Locate the cell with the specified text and output its [X, Y] center coordinate. 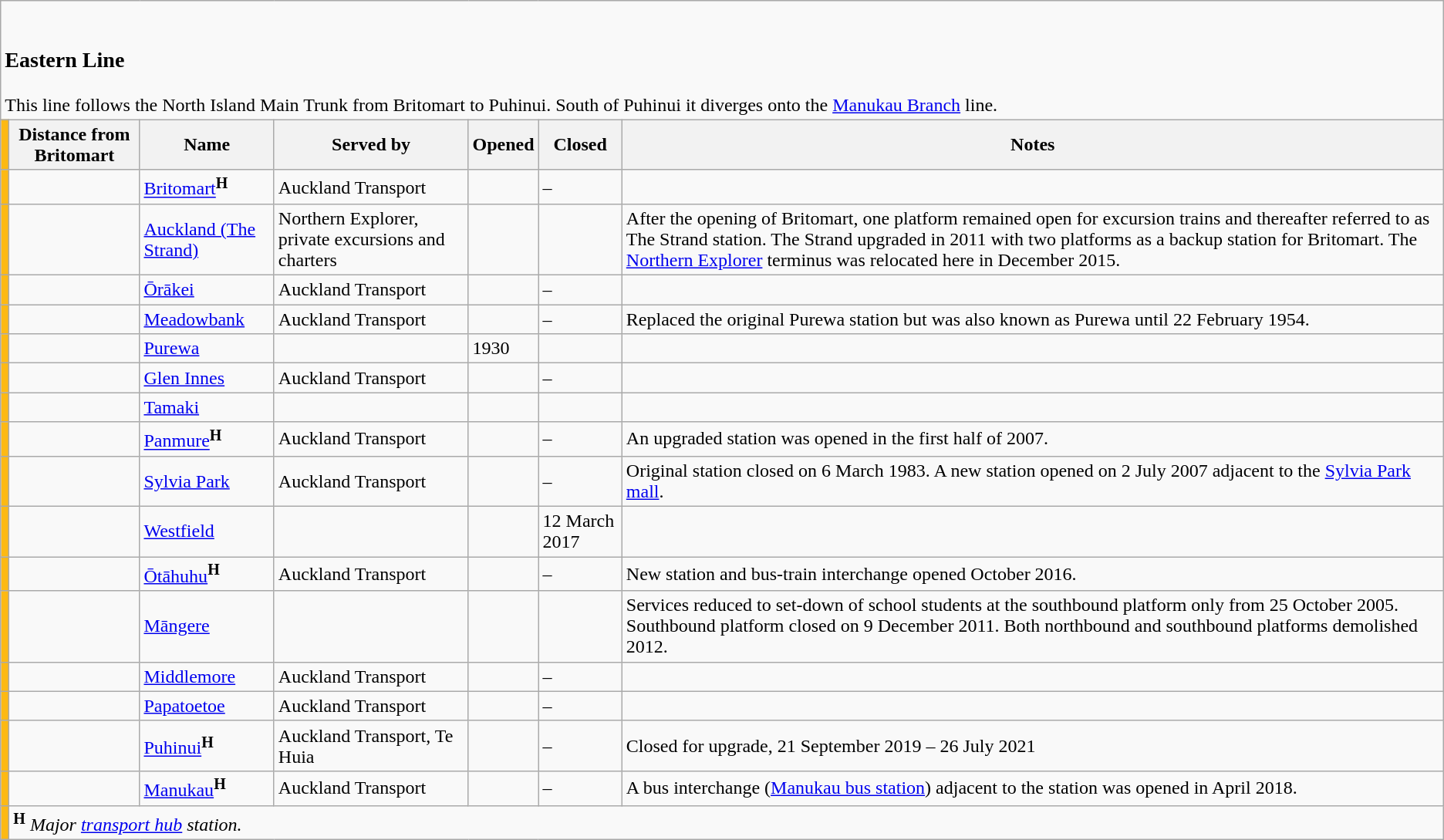
Original station closed on 6 March 1983. A new station opened on 2 July 2007 adjacent to the Sylvia Park mall. [1032, 481]
Westfield [207, 532]
ŌtāhuhuH [207, 574]
Replaced the original Purewa station but was also known as Purewa until 22 February 1954. [1032, 319]
Closed [580, 145]
Meadowbank [207, 319]
ManukauH [207, 788]
Distance from Britomart [74, 145]
1930 [503, 349]
Sylvia Park [207, 481]
Northern Explorer, private excursions and charters [371, 240]
Auckland (The Strand) [207, 240]
PuhinuiH [207, 745]
Glen Innes [207, 378]
BritomartH [207, 187]
Papatoetoe [207, 706]
Name [207, 145]
12 March 2017 [580, 532]
Purewa [207, 349]
Eastern Line This line follows the North Island Main Trunk from Britomart to Puhinui. South of Puhinui it diverges onto the Manukau Branch line. [722, 60]
PanmureH [207, 440]
Auckland Transport, Te Huia [371, 745]
Ōrākei [207, 290]
An upgraded station was opened in the first half of 2007. [1032, 440]
Served by [371, 145]
New station and bus-train interchange opened October 2016. [1032, 574]
Notes [1032, 145]
Middlemore [207, 676]
H Major transport hub station. [727, 822]
Opened [503, 145]
Closed for upgrade, 21 September 2019 – 26 July 2021 [1032, 745]
Māngere [207, 626]
A bus interchange (Manukau bus station) adjacent to the station was opened in April 2018. [1032, 788]
Tamaki [207, 407]
